Identify which cell holds the provided text, then report its (x, y) central coordinate. 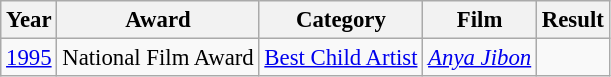
Category (341, 20)
Year (29, 20)
1995 (29, 58)
Result (574, 20)
National Film Award (158, 58)
Best Child Artist (341, 58)
Anya Jibon (480, 58)
Award (158, 20)
Film (480, 20)
